Pinpoint the cell where the given text exists, returning its [x, y] midpoint coordinate. 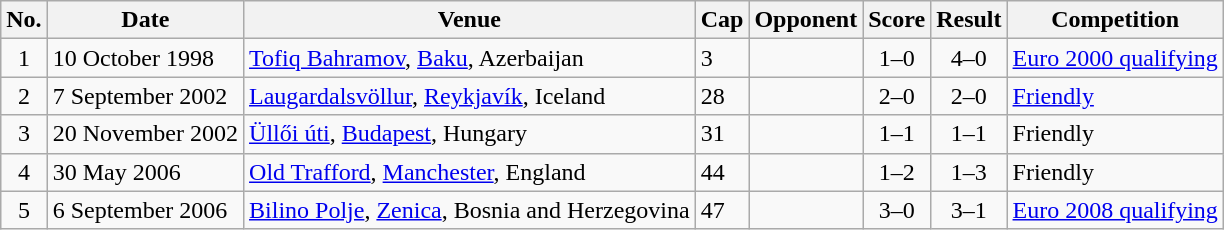
3–1 [969, 210]
Üllői úti, Budapest, Hungary [470, 134]
1–2 [897, 172]
Euro 2000 qualifying [1115, 58]
No. [24, 20]
Bilino Polje, Zenica, Bosnia and Herzegovina [470, 210]
Tofiq Bahramov, Baku, Azerbaijan [470, 58]
Laugardalsvöllur, Reykjavík, Iceland [470, 96]
20 November 2002 [145, 134]
Cap [722, 20]
31 [722, 134]
Result [969, 20]
1 [24, 58]
Opponent [806, 20]
Score [897, 20]
1–3 [969, 172]
Old Trafford, Manchester, England [470, 172]
10 October 1998 [145, 58]
6 September 2006 [145, 210]
Date [145, 20]
2 [24, 96]
7 September 2002 [145, 96]
3–0 [897, 210]
44 [722, 172]
Competition [1115, 20]
Venue [470, 20]
1–0 [897, 58]
4–0 [969, 58]
30 May 2006 [145, 172]
5 [24, 210]
47 [722, 210]
28 [722, 96]
Euro 2008 qualifying [1115, 210]
4 [24, 172]
